Scan for the cell matching the given text and deliver its (X, Y) coordinate at center. 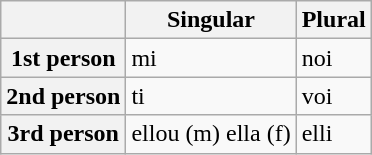
Singular (211, 20)
ti (211, 96)
elli (334, 134)
mi (211, 58)
voi (334, 96)
noi (334, 58)
Plural (334, 20)
ellou (m) ella (f) (211, 134)
2nd person (64, 96)
3rd person (64, 134)
1st person (64, 58)
